Identify which cell holds the provided text, then report its [X, Y] central coordinate. 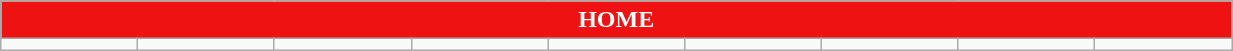
HOME [616, 20]
